Identify which cell holds the provided text, then report its [X, Y] central coordinate. 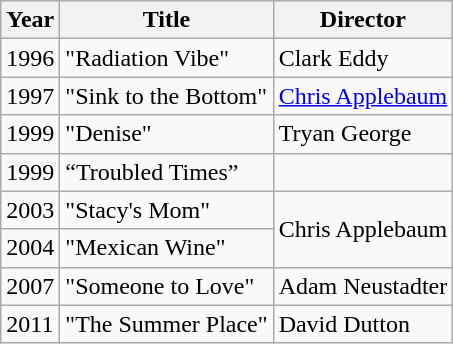
2004 [30, 248]
"Someone to Love" [166, 286]
"Mexican Wine" [166, 248]
Year [30, 20]
2003 [30, 210]
“Troubled Times” [166, 172]
"Sink to the Bottom" [166, 96]
"The Summer Place" [166, 324]
1996 [30, 58]
Clark Eddy [363, 58]
2007 [30, 286]
Tryan George [363, 134]
"Radiation Vibe" [166, 58]
Title [166, 20]
David Dutton [363, 324]
"Denise" [166, 134]
2011 [30, 324]
1997 [30, 96]
"Stacy's Mom" [166, 210]
Director [363, 20]
Adam Neustadter [363, 286]
